Output the (X, Y) coordinate of the center of the cell containing the given text.  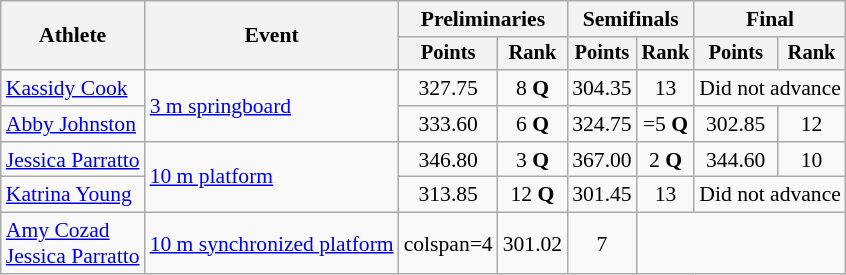
Event (272, 36)
327.75 (448, 88)
313.85 (448, 195)
3 m springboard (272, 106)
Preliminaries (484, 19)
12 Q (532, 195)
Amy CozadJessica Parratto (73, 244)
6 Q (532, 124)
304.35 (602, 88)
301.45 (602, 195)
7 (602, 244)
3 Q (532, 160)
367.00 (602, 160)
12 (812, 124)
10 (812, 160)
Semifinals (630, 19)
colspan=4 (448, 244)
302.85 (736, 124)
333.60 (448, 124)
10 m synchronized platform (272, 244)
2 Q (666, 160)
346.80 (448, 160)
324.75 (602, 124)
301.02 (532, 244)
=5 Q (666, 124)
Kassidy Cook (73, 88)
Katrina Young (73, 195)
Jessica Parratto (73, 160)
Final (770, 19)
8 Q (532, 88)
344.60 (736, 160)
Athlete (73, 36)
Abby Johnston (73, 124)
10 m platform (272, 178)
